Output the (X, Y) coordinate of the center of the cell containing the given text.  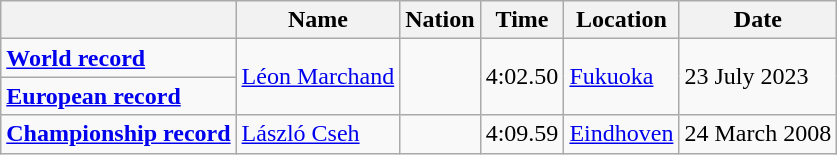
Date (758, 20)
4:09.59 (522, 134)
Eindhoven (622, 134)
Name (318, 20)
Location (622, 20)
László Cseh (318, 134)
24 March 2008 (758, 134)
Léon Marchand (318, 77)
European record (118, 96)
Fukuoka (622, 77)
23 July 2023 (758, 77)
Time (522, 20)
Championship record (118, 134)
4:02.50 (522, 77)
World record (118, 58)
Nation (440, 20)
